Scan for the cell matching the given text and deliver its [x, y] coordinate at center. 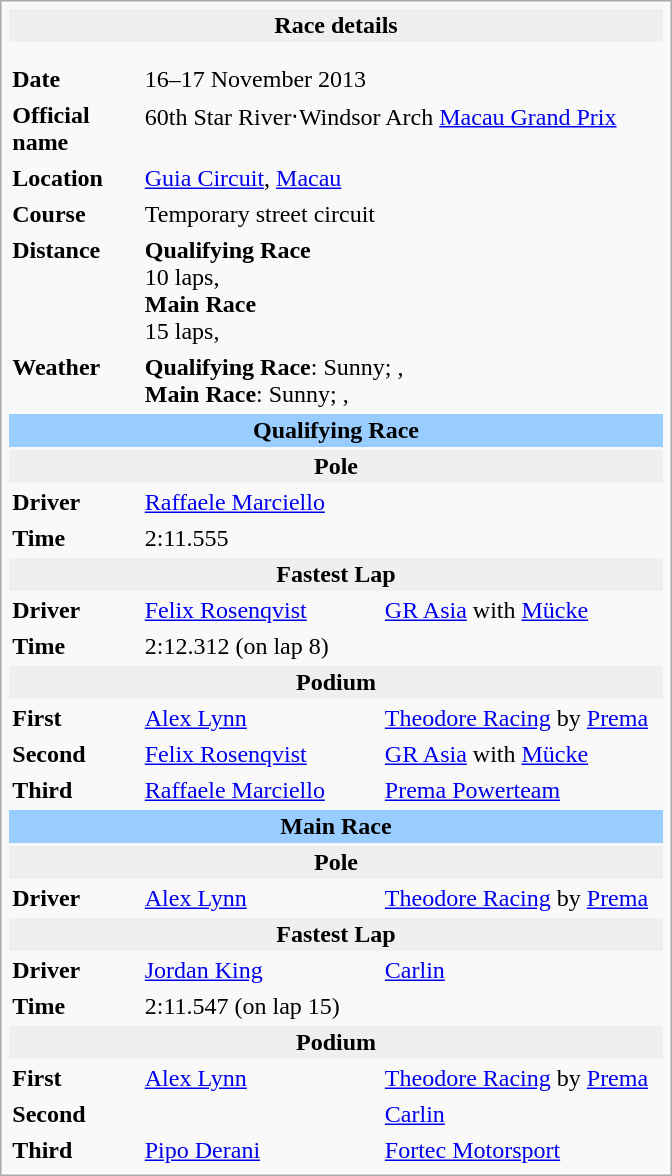
2:11.547 (on lap 15) [402, 1006]
Guia Circuit, Macau [402, 178]
Weather [74, 381]
Qualifying Race [336, 430]
Qualifying Race: Sunny; , Main Race: Sunny; , [402, 381]
Date [74, 80]
Distance [74, 291]
Course [74, 214]
Main Race [336, 826]
2:12.312 (on lap 8) [402, 646]
Qualifying Race10 laps, Main Race15 laps, [402, 291]
Jordan King [260, 970]
Pipo Derani [260, 1150]
Temporary street circuit [402, 214]
Prema Powerteam [522, 790]
2:11.555 [402, 538]
Fortec Motorsport [522, 1150]
60th Star River‧Windsor Arch Macau Grand Prix [402, 129]
Race details [336, 26]
16–17 November 2013 [260, 80]
Official name [74, 129]
Location [74, 178]
